Return the [x, y] coordinate for the center point of the cell that contains the specified text.  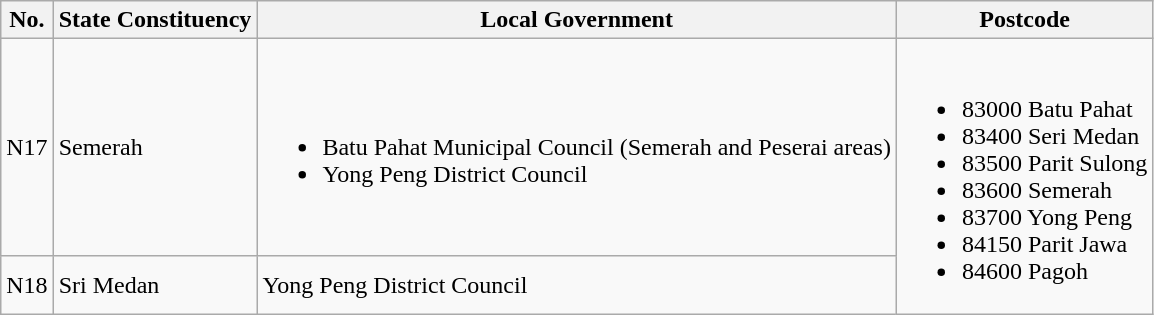
Local Government [577, 20]
Yong Peng District Council [577, 284]
State Constituency [155, 20]
Batu Pahat Municipal Council (Semerah and Peserai areas)Yong Peng District Council [577, 147]
No. [27, 20]
N18 [27, 284]
Sri Medan [155, 284]
83000 Batu Pahat83400 Seri Medan83500 Parit Sulong83600 Semerah83700 Yong Peng84150 Parit Jawa84600 Pagoh [1024, 176]
Semerah [155, 147]
N17 [27, 147]
Postcode [1024, 20]
